Extract the [x, y] coordinate from the center of the cell holding the provided text.  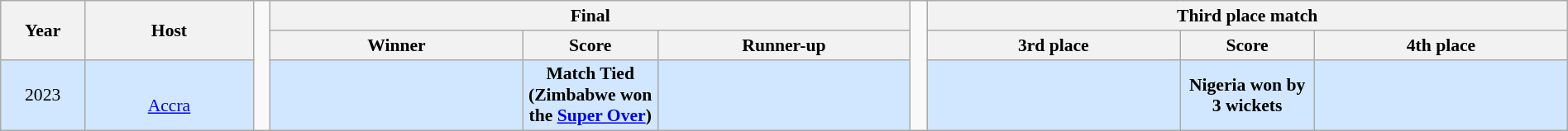
Match Tied (Zimbabwe won the Super Over) [590, 96]
Year [43, 30]
Accra [170, 96]
Nigeria won by 3 wickets [1247, 96]
Host [170, 30]
4th place [1441, 45]
3rd place [1054, 45]
Winner [397, 45]
2023 [43, 96]
Final [590, 16]
Runner-up [784, 45]
Third place match [1247, 16]
